Pinpoint the cell where the given text exists, returning its [x, y] midpoint coordinate. 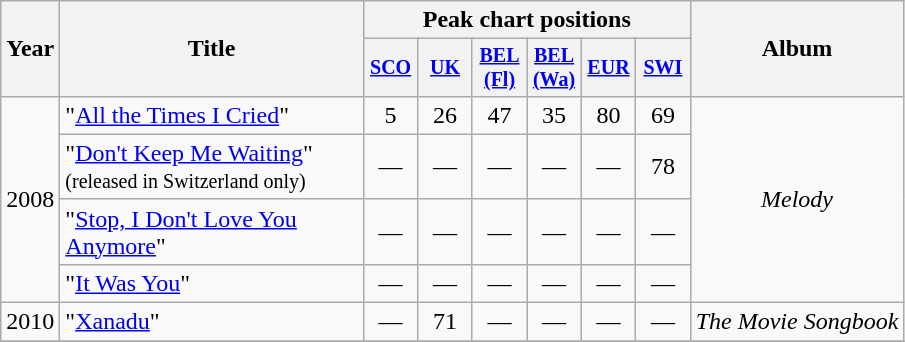
"Stop, I Don't Love You Anymore" [212, 232]
Year [30, 48]
BEL (Wa) [554, 68]
35 [554, 115]
69 [663, 115]
"Xanadu" [212, 321]
UK [445, 68]
SCO [390, 68]
26 [445, 115]
78 [663, 166]
2010 [30, 321]
2008 [30, 199]
The Movie Songbook [797, 321]
80 [608, 115]
Album [797, 48]
SWI [663, 68]
"All the Times I Cried" [212, 115]
5 [390, 115]
47 [499, 115]
71 [445, 321]
Melody [797, 199]
Title [212, 48]
EUR [608, 68]
"It Was You" [212, 283]
BEL (Fl) [499, 68]
"Don't Keep Me Waiting" (released in Switzerland only) [212, 166]
Peak chart positions [526, 20]
